Determine the [X, Y] coordinate at the center of the cell enclosing the given text.  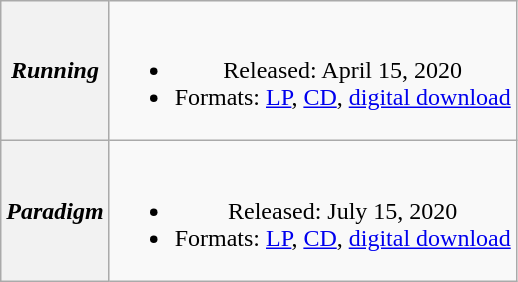
Paradigm [55, 211]
Released: July 15, 2020Formats: LP, CD, digital download [312, 211]
Released: April 15, 2020Formats: LP, CD, digital download [312, 71]
Running [55, 71]
